Output the (X, Y) coordinate of the center of the cell containing the given text.  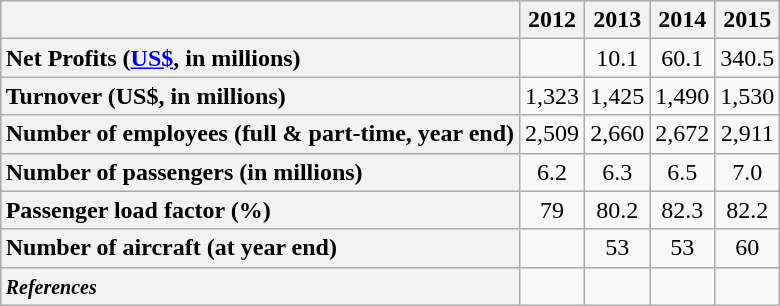
Turnover (US$, in millions) (260, 96)
Number of passengers (in millions) (260, 172)
340.5 (748, 58)
6.2 (552, 172)
Number of employees (full & part-time, year end) (260, 134)
1,323 (552, 96)
1,490 (682, 96)
79 (552, 210)
82.3 (682, 210)
2,672 (682, 134)
2015 (748, 20)
Net Profits (US$, in millions) (260, 58)
2,911 (748, 134)
82.2 (748, 210)
1,425 (618, 96)
2012 (552, 20)
1,530 (748, 96)
6.5 (682, 172)
80.2 (618, 210)
2,509 (552, 134)
2014 (682, 20)
60.1 (682, 58)
60 (748, 248)
2013 (618, 20)
Passenger load factor (%) (260, 210)
6.3 (618, 172)
References (260, 286)
10.1 (618, 58)
Number of aircraft (at year end) (260, 248)
2,660 (618, 134)
7.0 (748, 172)
